Find where the given text appears and provide that cell's center as [X, Y] coordinate. 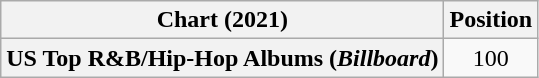
Chart (2021) [222, 20]
US Top R&B/Hip-Hop Albums (Billboard) [222, 58]
100 [491, 58]
Position [491, 20]
